Locate the cell with the specified text and output its (X, Y) center coordinate. 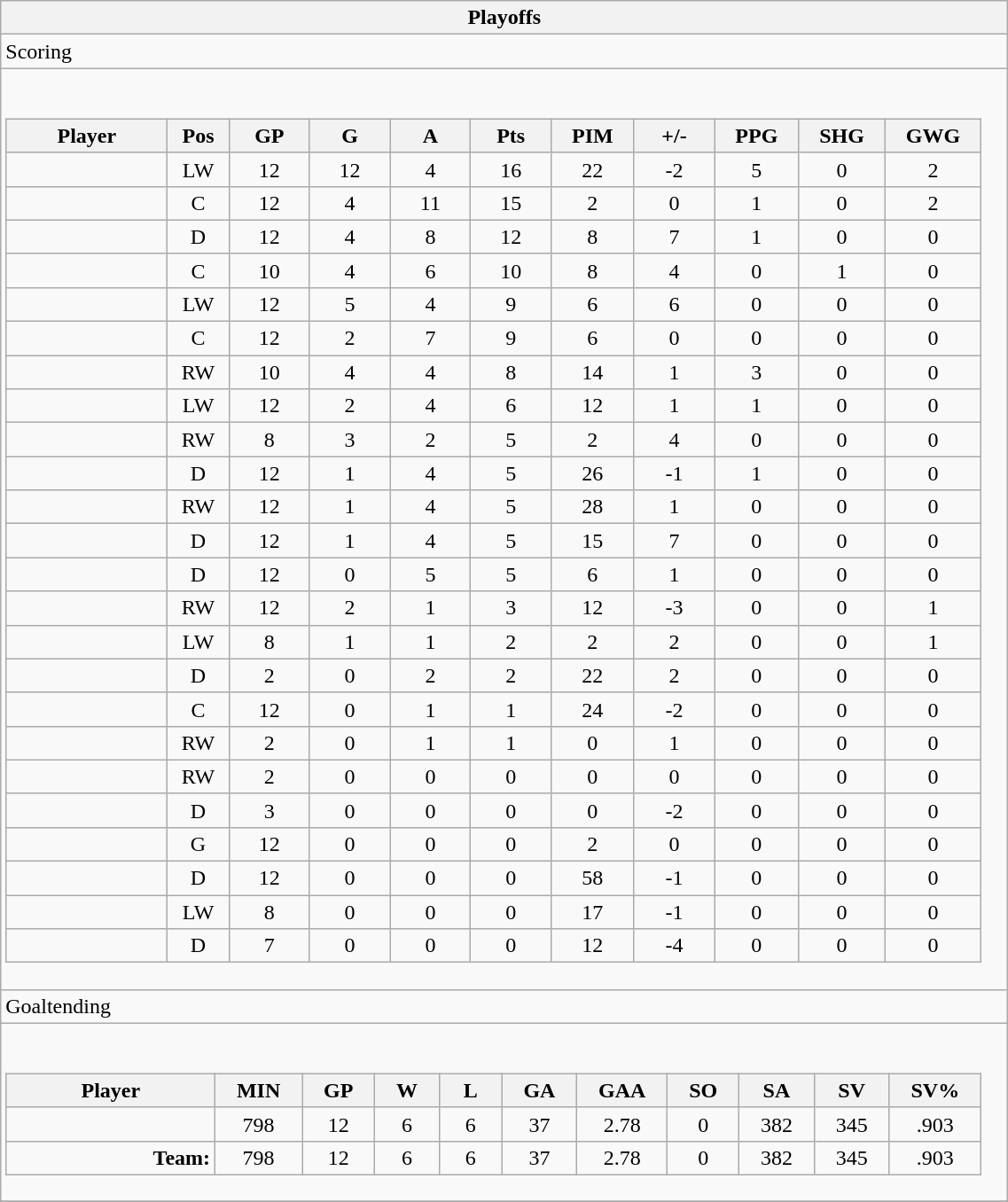
24 (593, 709)
SV (851, 1090)
SHG (842, 136)
Pts (511, 136)
Scoring (504, 51)
28 (593, 507)
GA (539, 1090)
Playoffs (504, 18)
Player MIN GP W L GA GAA SO SA SV SV% 798 12 6 6 37 2.78 0 382 345 .903 Team: 798 12 6 6 37 2.78 0 382 345 .903 (504, 1112)
SV% (935, 1090)
MIN (259, 1090)
L (470, 1090)
PPG (757, 136)
Goaltending (504, 1006)
-4 (674, 946)
+/- (674, 136)
A (431, 136)
-3 (674, 608)
58 (593, 878)
PIM (593, 136)
SA (777, 1090)
26 (593, 473)
W (408, 1090)
11 (431, 203)
14 (593, 372)
Team: (111, 1158)
GAA (622, 1090)
17 (593, 912)
GWG (933, 136)
Pos (199, 136)
SO (704, 1090)
16 (511, 169)
